Determine the [x, y] coordinate at the center of the cell enclosing the given text.  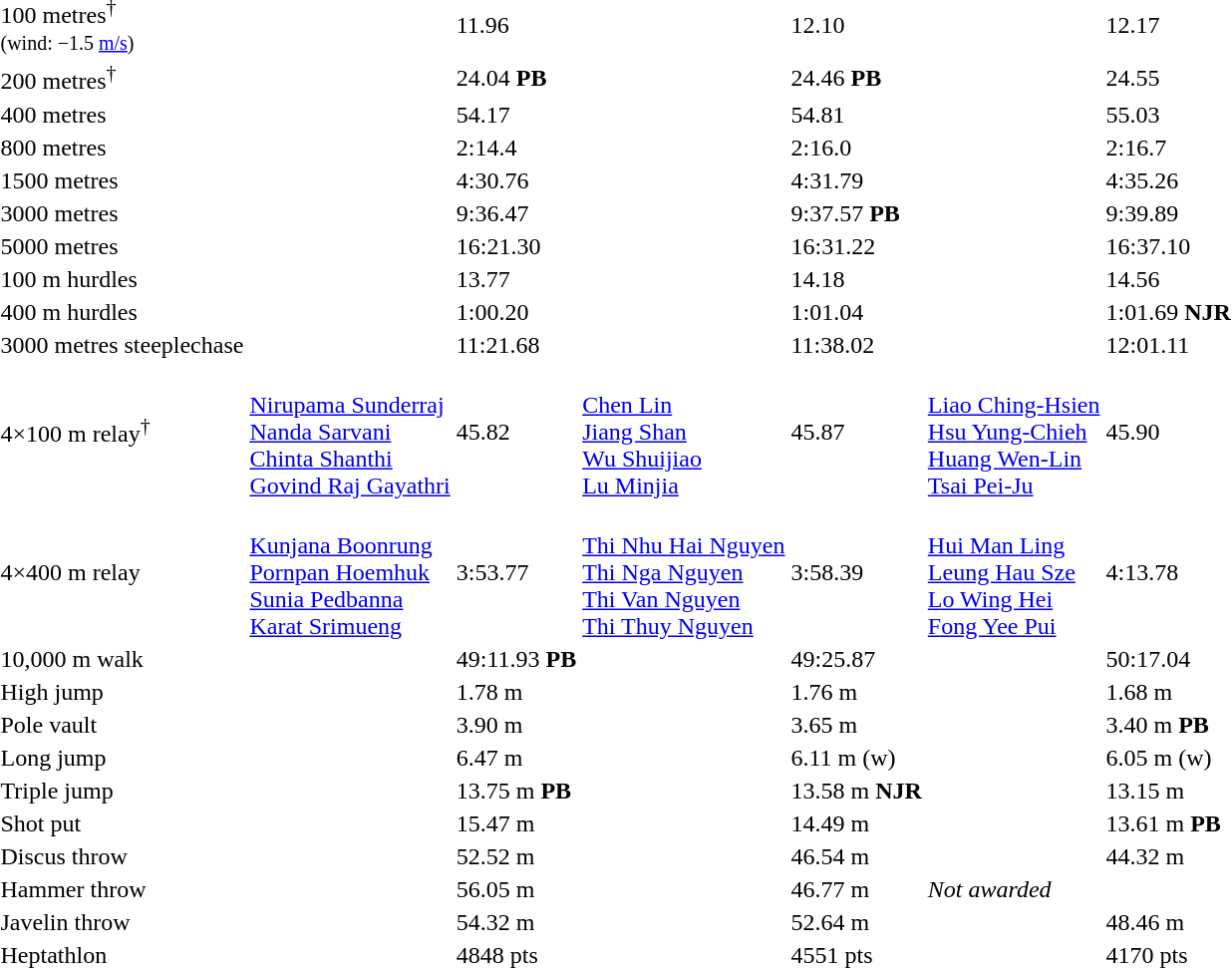
54.81 [856, 115]
52.64 m [856, 922]
3:53.77 [516, 572]
Chen LinJiang ShanWu ShuijiaoLu Minjia [684, 432]
9:37.57 PB [856, 213]
2:14.4 [516, 148]
Hui Man LingLeung Hau SzeLo Wing HeiFong Yee Pui [1014, 572]
13.75 m PB [516, 791]
16:31.22 [856, 246]
52.52 m [516, 856]
24.04 PB [516, 78]
49:11.93 PB [516, 659]
4:30.76 [516, 180]
3.65 m [856, 725]
46.77 m [856, 889]
50:17.04 [1168, 659]
56.05 m [516, 889]
12:01.11 [1168, 345]
4:31.79 [856, 180]
1.68 m [1168, 692]
9:39.89 [1168, 213]
1:01.69 NJR [1168, 312]
3:58.39 [856, 572]
13.77 [516, 279]
Kunjana BoonrungPornpan HoemhukSunia PedbannaKarat Srimueng [350, 572]
13.61 m PB [1168, 823]
16:21.30 [516, 246]
4:13.78 [1168, 572]
6.47 m [516, 758]
Liao Ching-HsienHsu Yung-ChiehHuang Wen-LinTsai Pei-Ju [1014, 432]
14.49 m [856, 823]
1:00.20 [516, 312]
54.17 [516, 115]
45.87 [856, 432]
Nirupama SunderrajNanda SarvaniChinta ShanthiGovind Raj Gayathri [350, 432]
44.32 m [1168, 856]
48.46 m [1168, 922]
Not awarded [1078, 889]
3.90 m [516, 725]
15.47 m [516, 823]
24.55 [1168, 78]
13.58 m NJR [856, 791]
14.56 [1168, 279]
1.76 m [856, 692]
3.40 m PB [1168, 725]
49:25.87 [856, 659]
14.18 [856, 279]
6.05 m (w) [1168, 758]
13.15 m [1168, 791]
2:16.7 [1168, 148]
6.11 m (w) [856, 758]
46.54 m [856, 856]
24.46 PB [856, 78]
54.32 m [516, 922]
Thi Nhu Hai NguyenThi Nga NguyenThi Van NguyenThi Thuy Nguyen [684, 572]
45.82 [516, 432]
16:37.10 [1168, 246]
55.03 [1168, 115]
2:16.0 [856, 148]
45.90 [1168, 432]
9:36.47 [516, 213]
11:38.02 [856, 345]
1.78 m [516, 692]
1:01.04 [856, 312]
4:35.26 [1168, 180]
11:21.68 [516, 345]
